Return the (x, y) coordinate for the center point of the cell that contains the specified text.  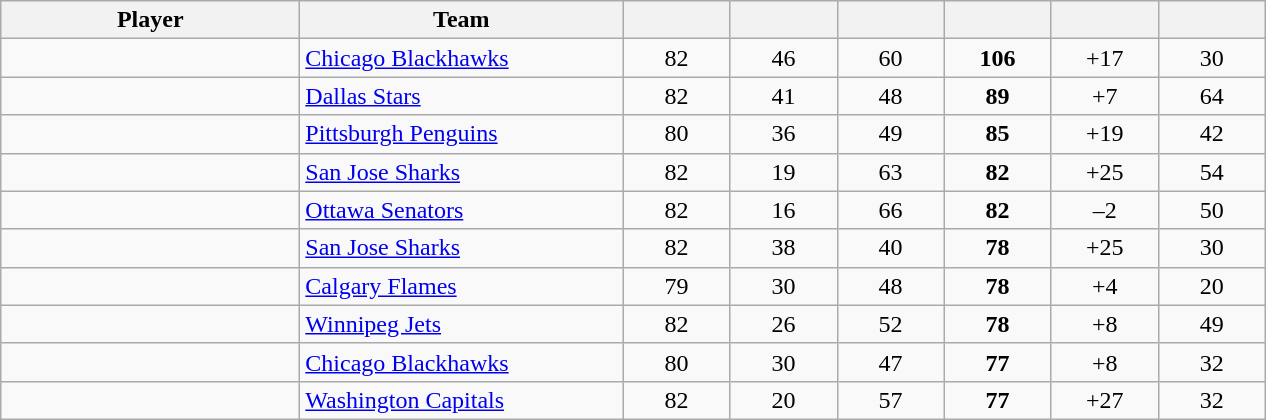
38 (784, 248)
Team (462, 20)
Washington Capitals (462, 400)
Winnipeg Jets (462, 324)
36 (784, 134)
54 (1212, 172)
19 (784, 172)
Dallas Stars (462, 96)
+19 (1104, 134)
60 (890, 58)
106 (998, 58)
79 (676, 286)
41 (784, 96)
Ottawa Senators (462, 210)
26 (784, 324)
16 (784, 210)
42 (1212, 134)
57 (890, 400)
50 (1212, 210)
64 (1212, 96)
52 (890, 324)
47 (890, 362)
89 (998, 96)
66 (890, 210)
+4 (1104, 286)
Pittsburgh Penguins (462, 134)
Player (150, 20)
85 (998, 134)
+7 (1104, 96)
46 (784, 58)
Calgary Flames (462, 286)
40 (890, 248)
+27 (1104, 400)
+17 (1104, 58)
63 (890, 172)
–2 (1104, 210)
